From the cell containing the given text, extract its center point as (x, y) coordinate. 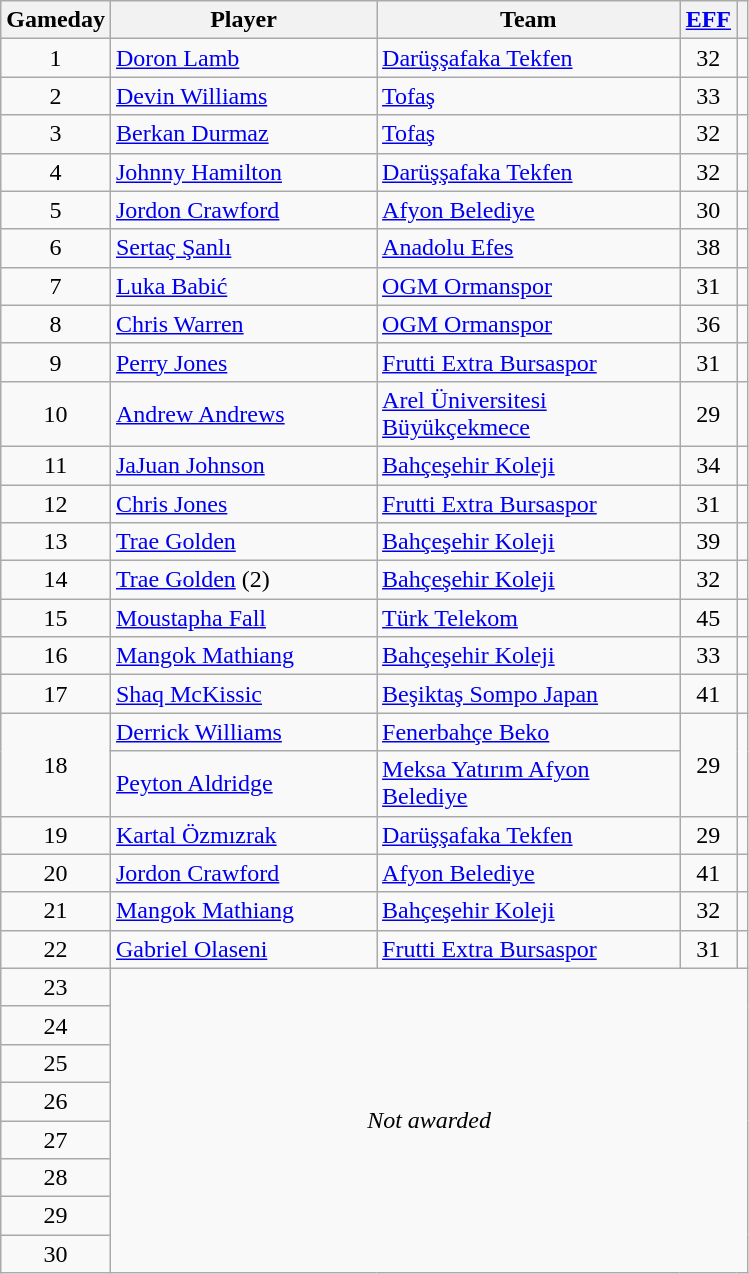
Player (243, 20)
45 (708, 618)
Gabriel Olaseni (243, 949)
Kartal Özmızrak (243, 835)
Chris Warren (243, 324)
Andrew Andrews (243, 414)
Johnny Hamilton (243, 172)
22 (56, 949)
38 (708, 248)
17 (56, 694)
26 (56, 1101)
Doron Lamb (243, 58)
11 (56, 465)
15 (56, 618)
34 (708, 465)
16 (56, 656)
14 (56, 580)
Gameday (56, 20)
Berkan Durmaz (243, 134)
Trae Golden (243, 542)
Beşiktaş Sompo Japan (529, 694)
Shaq McKissic (243, 694)
36 (708, 324)
7 (56, 286)
Trae Golden (2) (243, 580)
Peyton Aldridge (243, 784)
Perry Jones (243, 362)
5 (56, 210)
2 (56, 96)
39 (708, 542)
Moustapha Fall (243, 618)
Meksa Yatırım Afyon Belediye (529, 784)
Luka Babić (243, 286)
21 (56, 911)
Not awarded (428, 1120)
1 (56, 58)
10 (56, 414)
4 (56, 172)
3 (56, 134)
Chris Jones (243, 503)
Derrick Williams (243, 732)
23 (56, 987)
Arel Üniversitesi Büyükçekmece (529, 414)
Anadolu Efes (529, 248)
19 (56, 835)
20 (56, 873)
18 (56, 764)
Team (529, 20)
24 (56, 1025)
6 (56, 248)
12 (56, 503)
Devin Williams (243, 96)
Sertaç Şanlı (243, 248)
27 (56, 1139)
13 (56, 542)
Fenerbahçe Beko (529, 732)
28 (56, 1178)
EFF (708, 20)
25 (56, 1063)
Türk Telekom (529, 618)
9 (56, 362)
JaJuan Johnson (243, 465)
8 (56, 324)
